Provide the (x, y) coordinate of the cell's center where the given text is located.  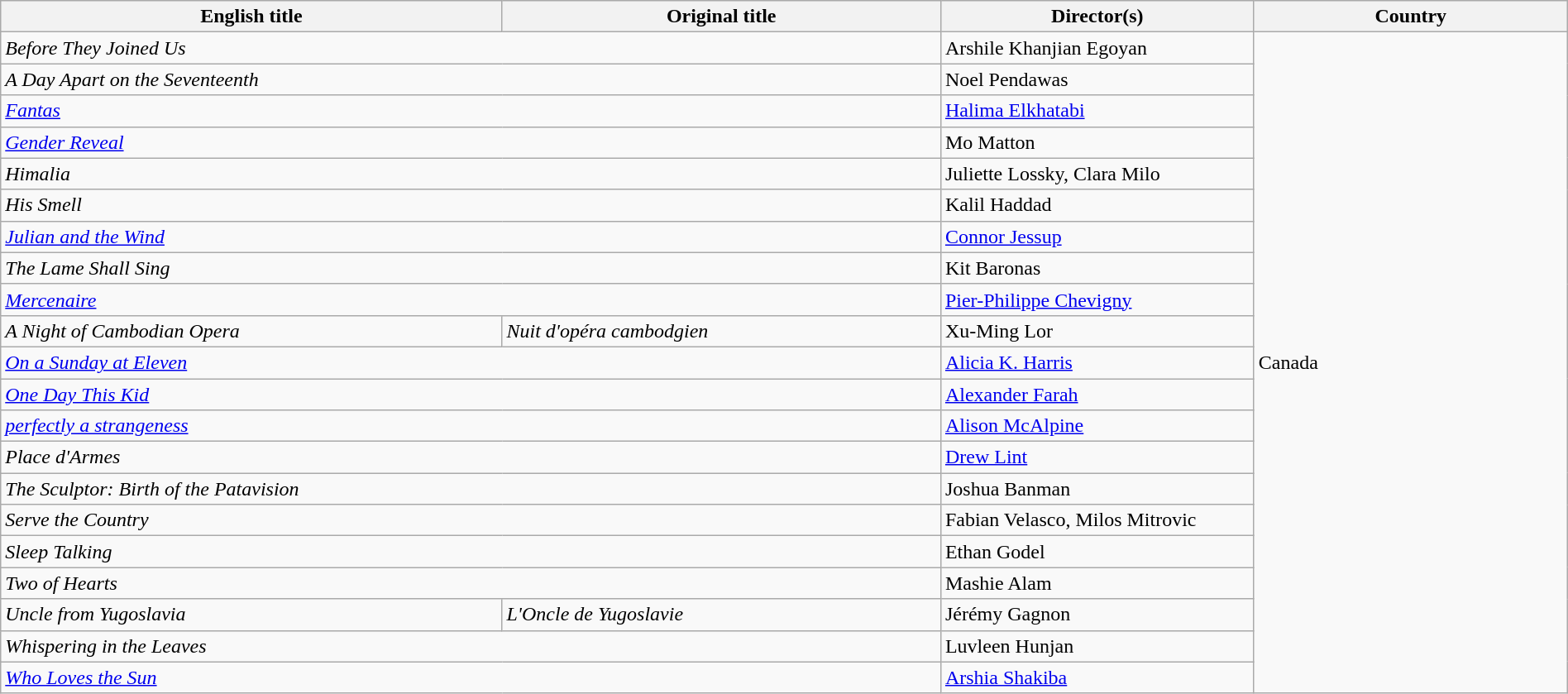
His Smell (471, 205)
Connor Jessup (1097, 237)
Xu-Ming Lor (1097, 331)
Fabian Velasco, Milos Mitrovic (1097, 520)
perfectly a strangeness (471, 426)
A Day Apart on the Seventeenth (471, 79)
Ethan Godel (1097, 552)
Juliette Lossky, Clara Milo (1097, 174)
Julian and the Wind (471, 237)
Mercenaire (471, 299)
Jérémy Gagnon (1097, 615)
Luvleen Hunjan (1097, 646)
Nuit d'opéra cambodgien (721, 331)
The Lame Shall Sing (471, 268)
L'Oncle de Yugoslavie (721, 615)
Mo Matton (1097, 142)
Pier-Philippe Chevigny (1097, 299)
Alison McAlpine (1097, 426)
Alicia K. Harris (1097, 362)
Place d'Armes (471, 457)
Original title (721, 17)
A Night of Cambodian Opera (251, 331)
Two of Hearts (471, 583)
Gender Reveal (471, 142)
Serve the Country (471, 520)
English title (251, 17)
Kalil Haddad (1097, 205)
Uncle from Yugoslavia (251, 615)
Canada (1411, 362)
Director(s) (1097, 17)
Halima Elkhatabi (1097, 111)
Himalia (471, 174)
Joshua Banman (1097, 489)
Alexander Farah (1097, 395)
Mashie Alam (1097, 583)
Who Loves the Sun (471, 677)
Before They Joined Us (471, 48)
Sleep Talking (471, 552)
On a Sunday at Eleven (471, 362)
Country (1411, 17)
The Sculptor: Birth of the Patavision (471, 489)
Arshile Khanjian Egoyan (1097, 48)
Whispering in the Leaves (471, 646)
One Day This Kid (471, 395)
Kit Baronas (1097, 268)
Fantas (471, 111)
Noel Pendawas (1097, 79)
Drew Lint (1097, 457)
Arshia Shakiba (1097, 677)
